From the cell containing the given text, extract its center point as (X, Y) coordinate. 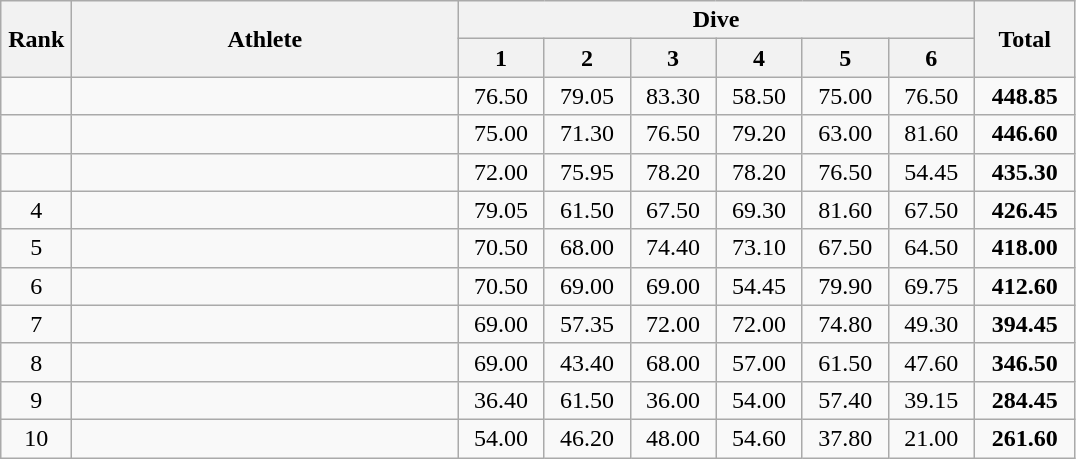
57.40 (845, 400)
49.30 (931, 324)
8 (36, 362)
57.35 (587, 324)
Dive (716, 20)
Rank (36, 39)
79.20 (759, 134)
448.85 (1024, 96)
10 (36, 438)
1 (501, 58)
69.75 (931, 286)
69.30 (759, 210)
9 (36, 400)
46.20 (587, 438)
63.00 (845, 134)
74.80 (845, 324)
75.95 (587, 172)
57.00 (759, 362)
64.50 (931, 248)
2 (587, 58)
54.60 (759, 438)
21.00 (931, 438)
79.90 (845, 286)
58.50 (759, 96)
346.50 (1024, 362)
394.45 (1024, 324)
7 (36, 324)
418.00 (1024, 248)
36.00 (673, 400)
37.80 (845, 438)
39.15 (931, 400)
435.30 (1024, 172)
Total (1024, 39)
71.30 (587, 134)
261.60 (1024, 438)
426.45 (1024, 210)
73.10 (759, 248)
3 (673, 58)
446.60 (1024, 134)
43.40 (587, 362)
36.40 (501, 400)
83.30 (673, 96)
284.45 (1024, 400)
74.40 (673, 248)
47.60 (931, 362)
48.00 (673, 438)
412.60 (1024, 286)
Athlete (265, 39)
